Locate the cell with the specified text and output its [X, Y] center coordinate. 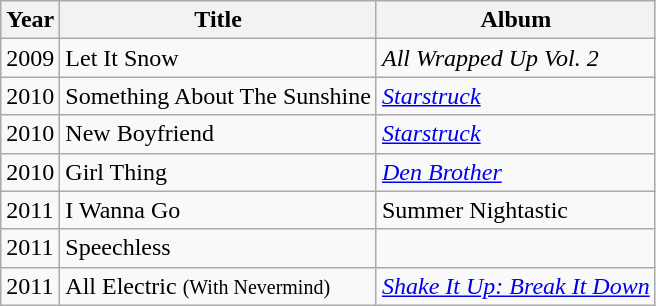
Something About The Sunshine [218, 96]
Den Brother [516, 172]
Girl Thing [218, 172]
I Wanna Go [218, 210]
Title [218, 20]
New Boyfriend [218, 134]
Let It Snow [218, 58]
All Wrapped Up Vol. 2 [516, 58]
Speechless [218, 248]
Summer Nightastic [516, 210]
Shake It Up: Break It Down [516, 286]
All Electric (With Nevermind) [218, 286]
2009 [30, 58]
Album [516, 20]
Year [30, 20]
